Identify which cell holds the provided text, then report its [X, Y] central coordinate. 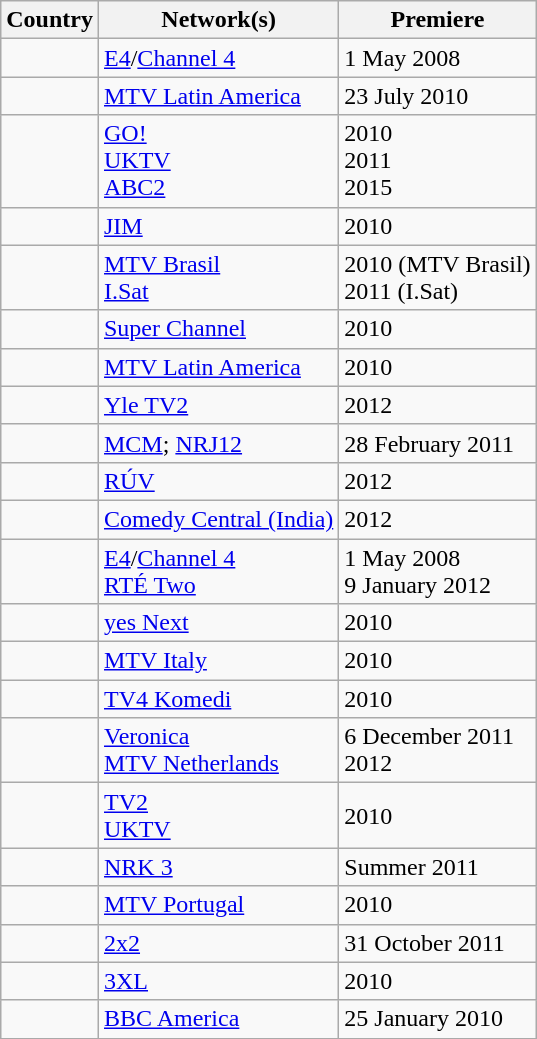
3XL [218, 981]
yes Next [218, 623]
E4/Channel 4RTÉ Two [218, 570]
2010 (MTV Brasil)2011 (I.Sat) [438, 278]
Yle TV2 [218, 405]
23 July 2010 [438, 96]
25 January 2010 [438, 1019]
Country [50, 20]
MTV Portugal [218, 905]
NRK 3 [218, 867]
MCM; NRJ12 [218, 443]
RÚV [218, 481]
MTV Italy [218, 661]
GO!UKTVABC2 [218, 161]
Comedy Central (India) [218, 519]
JIM [218, 226]
31 October 2011 [438, 943]
MTV BrasilI.Sat [218, 278]
Premiere [438, 20]
E4/Channel 4 [218, 58]
28 February 2011 [438, 443]
Summer 2011 [438, 867]
201020112015 [438, 161]
Network(s) [218, 20]
6 December 20112012 [438, 750]
1 May 2008 [438, 58]
1 May 20089 January 2012 [438, 570]
TV2UKTV [218, 816]
Super Channel [218, 329]
TV4 Komedi [218, 699]
VeronicaMTV Netherlands [218, 750]
BBC America [218, 1019]
2x2 [218, 943]
